Search for the cell housing the specified text and yield its (x, y) center coordinate. 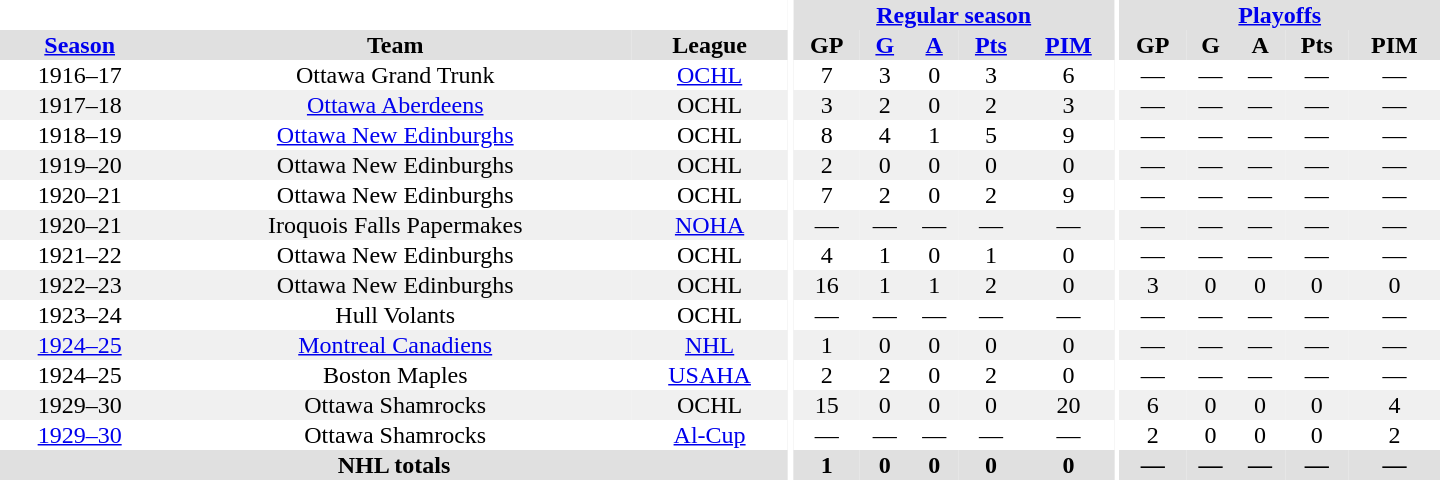
Boston Maples (395, 375)
League (710, 45)
Regular season (954, 15)
1922–23 (80, 285)
NOHA (710, 225)
Al-Cup (710, 435)
1918–19 (80, 135)
Ottawa Aberdeens (395, 105)
1917–18 (80, 105)
Playoffs (1280, 15)
Hull Volants (395, 315)
Ottawa Grand Trunk (395, 75)
1921–22 (80, 255)
1916–17 (80, 75)
NHL (710, 345)
Iroquois Falls Papermakes (395, 225)
Team (395, 45)
5 (991, 135)
USAHA (710, 375)
NHL totals (394, 465)
20 (1068, 405)
16 (828, 285)
Montreal Canadiens (395, 345)
1919–20 (80, 165)
Season (80, 45)
1923–24 (80, 315)
15 (828, 405)
8 (828, 135)
